Determine the [X, Y] coordinate at the center of the cell enclosing the given text.  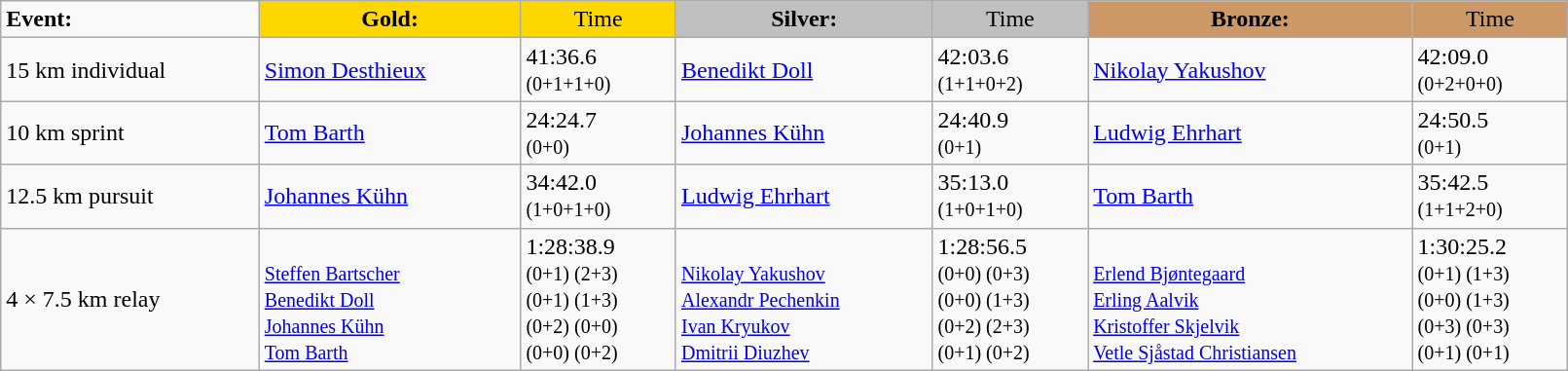
41:36.6(0+1+1+0) [599, 70]
4 × 7.5 km relay [130, 299]
12.5 km pursuit [130, 197]
1:28:38.9(0+1) (2+3)(0+1) (1+3)(0+2) (0+0)(0+0) (0+2) [599, 299]
1:28:56.5(0+0) (0+3)(0+0) (1+3)(0+2) (2+3)(0+1) (0+2) [1010, 299]
34:42.0(1+0+1+0) [599, 197]
Steffen BartscherBenedikt DollJohannes KühnTom Barth [389, 299]
35:42.5(1+1+2+0) [1490, 197]
Simon Desthieux [389, 70]
42:09.0(0+2+0+0) [1490, 70]
Nikolay YakushovAlexandr PechenkinIvan KryukovDmitrii Diuzhev [804, 299]
Bronze: [1250, 19]
24:24.7(0+0) [599, 132]
Erlend BjøntegaardErling AalvikKristoffer SkjelvikVetle Sjåstad Christiansen [1250, 299]
24:50.5(0+1) [1490, 132]
15 km individual [130, 70]
1:30:25.2(0+1) (1+3)(0+0) (1+3)(0+3) (0+3)(0+1) (0+1) [1490, 299]
Event: [130, 19]
42:03.6 (1+1+0+2) [1010, 70]
Silver: [804, 19]
Nikolay Yakushov [1250, 70]
35:13.0(1+0+1+0) [1010, 197]
24:40.9(0+1) [1010, 132]
Benedikt Doll [804, 70]
Gold: [389, 19]
10 km sprint [130, 132]
